Output the [X, Y] coordinate of the center of the cell containing the given text.  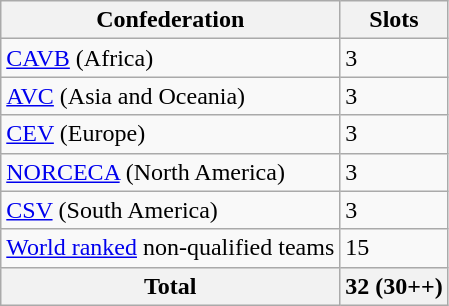
World ranked non-qualified teams [170, 248]
15 [394, 248]
CAVB (Africa) [170, 58]
NORCECA (North America) [170, 172]
Slots [394, 20]
32 (30++) [394, 286]
AVC (Asia and Oceania) [170, 96]
Confederation [170, 20]
CEV (Europe) [170, 134]
Total [170, 286]
CSV (South America) [170, 210]
